Determine the (x, y) coordinate at the center of the cell enclosing the given text.  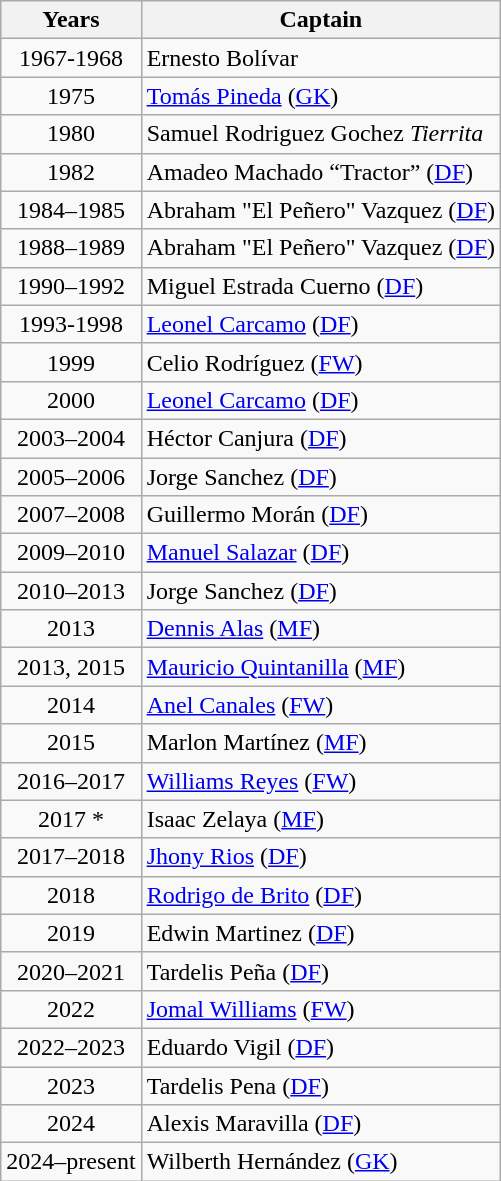
2005–2006 (71, 477)
Marlon Martínez (MF) (320, 743)
Jomal Williams (FW) (320, 1009)
Mauricio Quintanilla (MF) (320, 667)
1999 (71, 362)
Isaac Zelaya (MF) (320, 819)
2017 * (71, 819)
2019 (71, 933)
Captain (320, 20)
Ernesto Bolívar (320, 58)
2013 (71, 629)
Celio Rodríguez (FW) (320, 362)
1975 (71, 96)
2014 (71, 705)
Tardelis Peña (DF) (320, 971)
2013, 2015 (71, 667)
Miguel Estrada Cuerno (DF) (320, 286)
Dennis Alas (MF) (320, 629)
1967-1968 (71, 58)
2018 (71, 895)
1988–1989 (71, 248)
2022–2023 (71, 1047)
2003–2004 (71, 438)
Tomás Pineda (GK) (320, 96)
2015 (71, 743)
Eduardo Vigil (DF) (320, 1047)
Guillermo Morán (DF) (320, 515)
Tardelis Pena (DF) (320, 1085)
Anel Canales (FW) (320, 705)
2022 (71, 1009)
1982 (71, 172)
Years (71, 20)
2020–2021 (71, 971)
2024 (71, 1124)
2000 (71, 400)
Héctor Canjura (DF) (320, 438)
2010–2013 (71, 591)
1980 (71, 134)
Manuel Salazar (DF) (320, 553)
Wilberth Hernández (GK) (320, 1162)
Williams Reyes (FW) (320, 781)
2009–2010 (71, 553)
2023 (71, 1085)
Samuel Rodriguez Gochez Tierrita (320, 134)
2017–2018 (71, 857)
2024–present (71, 1162)
1993-1998 (71, 324)
2007–2008 (71, 515)
Rodrigo de Brito (DF) (320, 895)
Jhony Rios (DF) (320, 857)
1984–1985 (71, 210)
Amadeo Machado “Tractor” (DF) (320, 172)
Alexis Maravilla (DF) (320, 1124)
2016–2017 (71, 781)
1990–1992 (71, 286)
Edwin Martinez (DF) (320, 933)
